Find where the given text appears and provide that cell's center as [X, Y] coordinate. 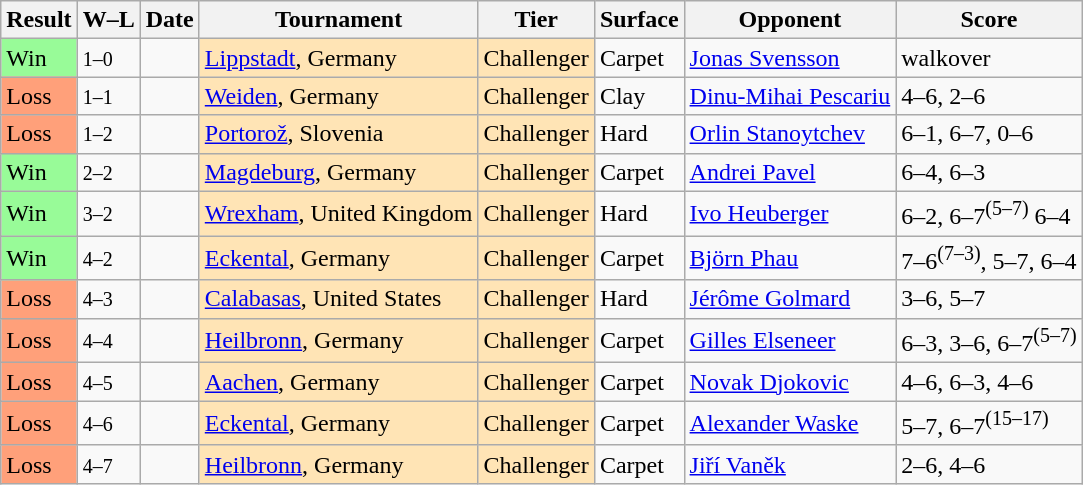
Björn Phau [790, 258]
4–3 [108, 299]
Ivo Heuberger [790, 214]
Wrexham, United Kingdom [338, 214]
4–5 [108, 382]
Weiden, Germany [338, 96]
Calabasas, United States [338, 299]
Lippstadt, Germany [338, 58]
Jérôme Golmard [790, 299]
6–3, 3–6, 6–7(5–7) [989, 340]
walkover [989, 58]
W–L [108, 20]
4–6, 6–3, 4–6 [989, 382]
Gilles Elseneer [790, 340]
6–4, 6–3 [989, 172]
Dinu-Mihai Pescariu [790, 96]
2–6, 4–6 [989, 464]
4–7 [108, 464]
Jonas Svensson [790, 58]
4–6, 2–6 [989, 96]
4–2 [108, 258]
Portorož, Slovenia [338, 134]
Alexander Waske [790, 424]
Result [39, 20]
Opponent [790, 20]
Date [170, 20]
Novak Djokovic [790, 382]
Tournament [338, 20]
Score [989, 20]
Andrei Pavel [790, 172]
Aachen, Germany [338, 382]
6–1, 6–7, 0–6 [989, 134]
3–2 [108, 214]
2–2 [108, 172]
Surface [639, 20]
4–6 [108, 424]
Clay [639, 96]
Jiří Vaněk [790, 464]
6–2, 6–7(5–7) 6–4 [989, 214]
Magdeburg, Germany [338, 172]
1–2 [108, 134]
Tier [536, 20]
7–6(7–3), 5–7, 6–4 [989, 258]
3–6, 5–7 [989, 299]
1–0 [108, 58]
5–7, 6–7(15–17) [989, 424]
Orlin Stanoytchev [790, 134]
4–4 [108, 340]
1–1 [108, 96]
